Output the (x, y) coordinate of the center of the cell containing the given text.  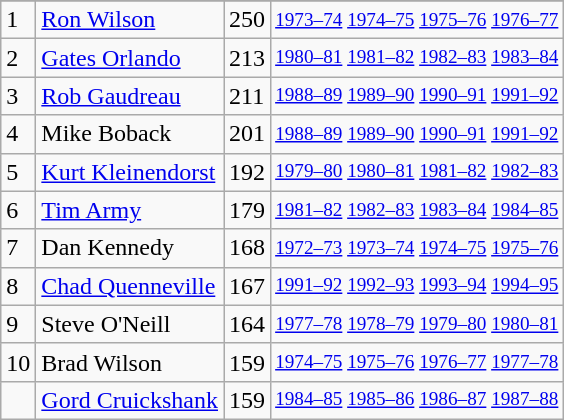
Rob Gaudreau (130, 96)
5 (18, 172)
1991–92 1992–93 1993–94 1994–95 (417, 286)
1972–73 1973–74 1974–75 1975–76 (417, 248)
Gord Cruickshank (130, 400)
Mike Boback (130, 134)
1979–80 1980–81 1981–82 1982–83 (417, 172)
192 (248, 172)
201 (248, 134)
10 (18, 362)
9 (18, 324)
211 (248, 96)
Gates Orlando (130, 58)
6 (18, 210)
3 (18, 96)
Brad Wilson (130, 362)
2 (18, 58)
1973–74 1974–75 1975–76 1976–77 (417, 20)
8 (18, 286)
179 (248, 210)
Steve O'Neill (130, 324)
167 (248, 286)
Kurt Kleinendorst (130, 172)
168 (248, 248)
164 (248, 324)
1977–78 1978–79 1979–80 1980–81 (417, 324)
Dan Kennedy (130, 248)
250 (248, 20)
Ron Wilson (130, 20)
1 (18, 20)
1980–81 1981–82 1982–83 1983–84 (417, 58)
1981–82 1982–83 1983–84 1984–85 (417, 210)
213 (248, 58)
7 (18, 248)
4 (18, 134)
1984–85 1985–86 1986–87 1987–88 (417, 400)
Tim Army (130, 210)
Chad Quenneville (130, 286)
1974–75 1975–76 1976–77 1977–78 (417, 362)
